Return [X, Y] of the center of cell containing provided text 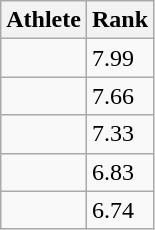
6.74 [120, 210]
7.33 [120, 134]
7.99 [120, 58]
7.66 [120, 96]
Rank [120, 20]
Athlete [44, 20]
6.83 [120, 172]
